Find where the given text appears and provide that cell's center as [X, Y] coordinate. 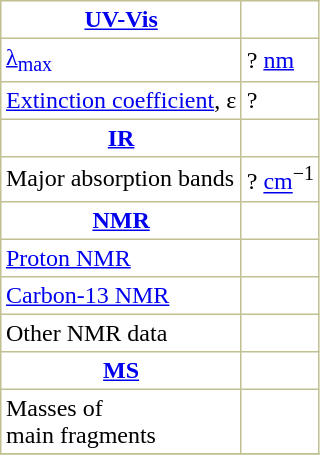
λmax [122, 60]
? nm [280, 60]
? cm−1 [280, 179]
UV-Vis [122, 20]
IR [122, 139]
Other NMR data [122, 333]
Proton NMR [122, 258]
MS [122, 370]
Masses of main fragments [122, 421]
NMR [122, 220]
Extinction coefficient, ε [122, 101]
? [280, 101]
Carbon-13 NMR [122, 295]
Major absorption bands [122, 179]
